Provide the [X, Y] coordinate of the cell's center where the given text is located.  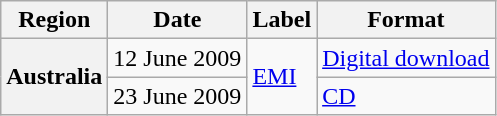
Australia [54, 77]
Label [282, 20]
CD [406, 96]
23 June 2009 [178, 96]
12 June 2009 [178, 58]
Format [406, 20]
Date [178, 20]
Region [54, 20]
EMI [282, 77]
Digital download [406, 58]
